Determine the [x, y] coordinate at the center of the cell enclosing the given text.  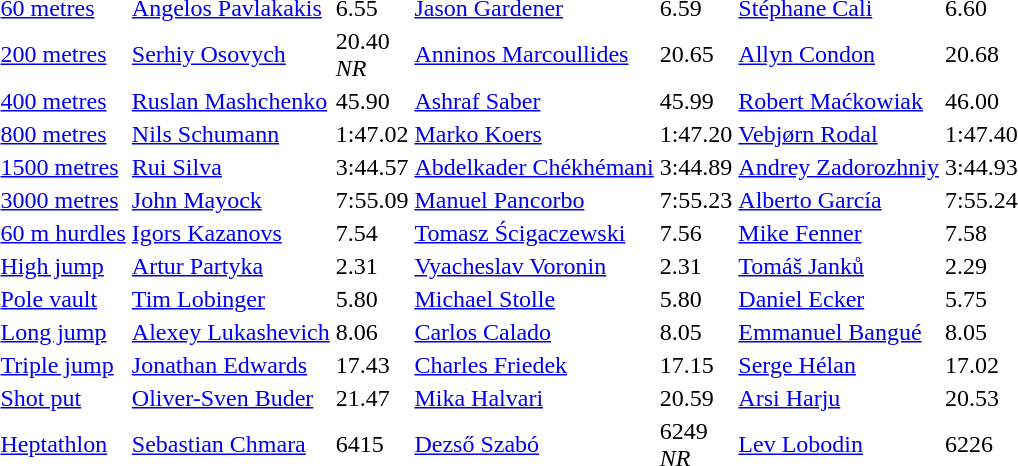
Carlos Calado [534, 332]
Manuel Pancorbo [534, 200]
45.90 [372, 101]
Charles Friedek [534, 365]
Abdelkader Chékhémani [534, 167]
Daniel Ecker [839, 299]
45.99 [696, 101]
Vebjørn Rodal [839, 134]
17.15 [696, 365]
17.43 [372, 365]
20.59 [696, 398]
Tim Lobinger [230, 299]
7.56 [696, 233]
8.05 [696, 332]
Igors Kazanovs [230, 233]
7.54 [372, 233]
7:55.09 [372, 200]
Mika Halvari [534, 398]
3:44.57 [372, 167]
Emmanuel Bangué [839, 332]
Artur Partyka [230, 266]
Marko Koers [534, 134]
Vyacheslav Voronin [534, 266]
Mike Fenner [839, 233]
Robert Maćkowiak [839, 101]
Ashraf Saber [534, 101]
Tomáš Janků [839, 266]
Tomasz Ścigaczewski [534, 233]
Anninos Marcoullides [534, 54]
20.40 NR [372, 54]
Allyn Condon [839, 54]
8.06 [372, 332]
Arsi Harju [839, 398]
Oliver-Sven Buder [230, 398]
John Mayock [230, 200]
Alexey Lukashevich [230, 332]
Nils Schumann [230, 134]
Andrey Zadorozhniy [839, 167]
Michael Stolle [534, 299]
3:44.89 [696, 167]
Rui Silva [230, 167]
Jonathan Edwards [230, 365]
Alberto García [839, 200]
1:47.20 [696, 134]
1:47.02 [372, 134]
7:55.23 [696, 200]
Serhiy Osovych [230, 54]
Ruslan Mashchenko [230, 101]
Serge Hélan [839, 365]
21.47 [372, 398]
20.65 [696, 54]
